Scan for the cell matching the given text and deliver its [x, y] coordinate at center. 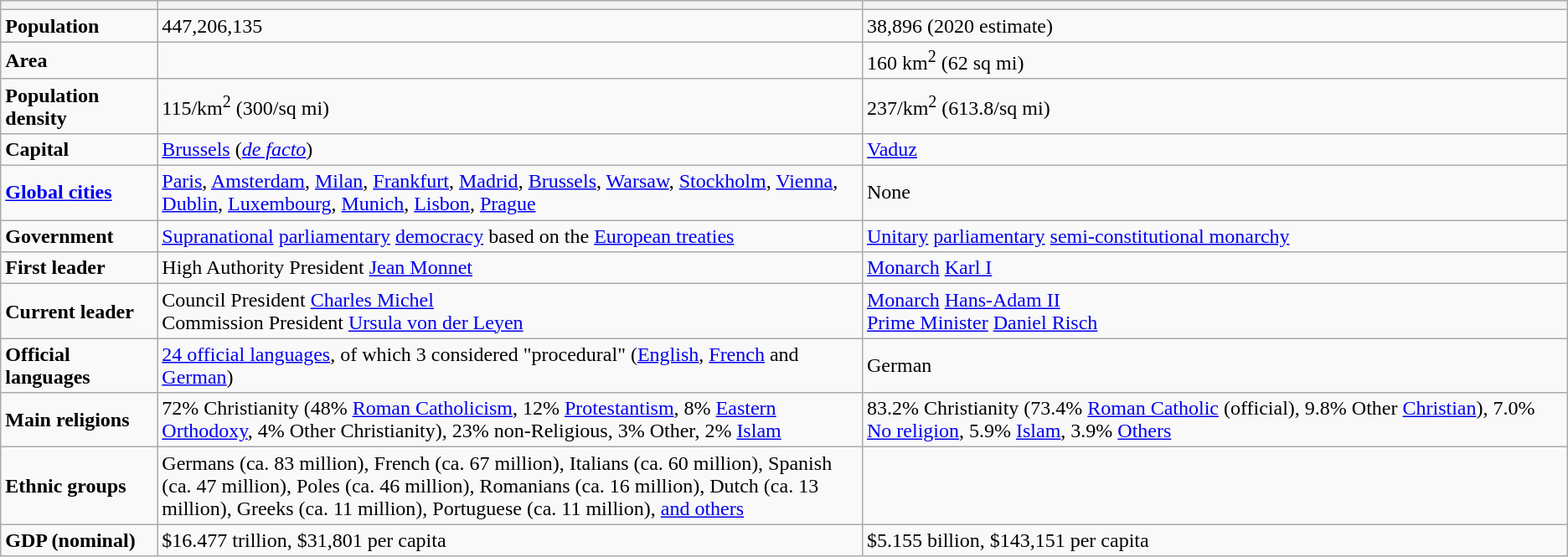
First leader [79, 268]
Monarch Hans-Adam IIPrime Minister Daniel Risch [1215, 312]
High Authority President Jean Monnet [510, 268]
$5.155 billion, $143,151 per capita [1215, 540]
Capital [79, 149]
German [1215, 365]
Current leader [79, 312]
72% Christianity (48% Roman Catholicism, 12% Protestantism, 8% Eastern Orthodoxy, 4% Other Christianity), 23% non-Religious, 3% Other, 2% Islam [510, 420]
Paris, Amsterdam, Milan, Frankfurt, Madrid, Brussels, Warsaw, Stockholm, Vienna, Dublin, Luxembourg, Munich, Lisbon, Prague [510, 193]
447,206,135 [510, 26]
Brussels (de facto) [510, 149]
Supranational parliamentary democracy based on the European treaties [510, 236]
Vaduz [1215, 149]
Area [79, 60]
Unitary parliamentary semi-constitutional monarchy [1215, 236]
Main religions [79, 420]
None [1215, 193]
160 km2 (62 sq mi) [1215, 60]
115/km2 (300/sq mi) [510, 106]
24 official languages, of which 3 considered "procedural" (English, French and German) [510, 365]
Monarch Karl I [1215, 268]
38,896 (2020 estimate) [1215, 26]
83.2% Christianity (73.4% Roman Catholic (official), 9.8% Other Christian), 7.0% No religion, 5.9% Islam, 3.9% Others [1215, 420]
GDP (nominal) [79, 540]
$16.477 trillion, $31,801 per capita [510, 540]
237/km2 (613.8/sq mi) [1215, 106]
Ethnic groups [79, 486]
Population density [79, 106]
Global cities [79, 193]
Official languages [79, 365]
Government [79, 236]
Population [79, 26]
Council President Charles MichelCommission President Ursula von der Leyen [510, 312]
